Extract the [x, y] coordinate from the center of the cell holding the provided text.  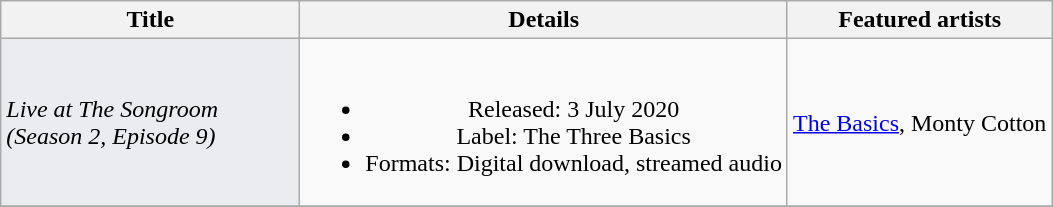
Released: 3 July 2020Label: The Three BasicsFormats: Digital download, streamed audio [544, 122]
Live at The Songroom(Season 2, Episode 9) [150, 122]
The Basics, Monty Cotton [919, 122]
Featured artists [919, 20]
Details [544, 20]
Title [150, 20]
